Locate the cell with the specified text and output its [X, Y] center coordinate. 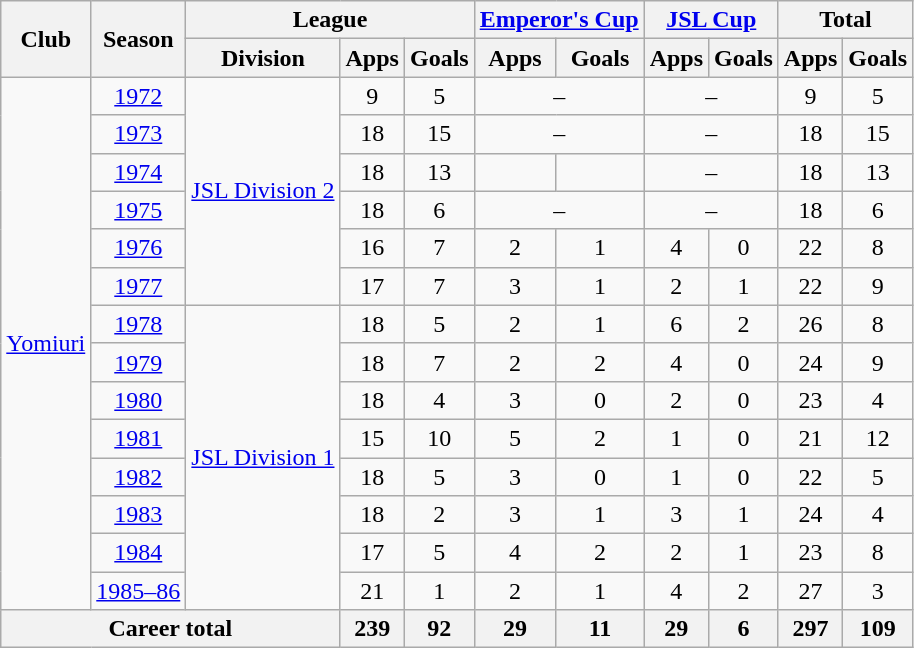
Yomiuri [46, 344]
1978 [138, 324]
12 [878, 438]
11 [600, 629]
239 [372, 629]
27 [810, 591]
1983 [138, 515]
Club [46, 39]
26 [810, 324]
1974 [138, 172]
1977 [138, 286]
297 [810, 629]
10 [439, 438]
109 [878, 629]
1975 [138, 210]
League [330, 20]
1984 [138, 553]
Season [138, 39]
JSL Cup [711, 20]
JSL Division 2 [263, 191]
Total [845, 20]
1979 [138, 362]
Emperor's Cup [559, 20]
1976 [138, 248]
1981 [138, 438]
1973 [138, 134]
1982 [138, 477]
92 [439, 629]
Career total [170, 629]
1980 [138, 400]
JSL Division 1 [263, 457]
Division [263, 58]
1985–86 [138, 591]
16 [372, 248]
1972 [138, 96]
